Return the [x, y] coordinate for the center point of the cell that contains the specified text.  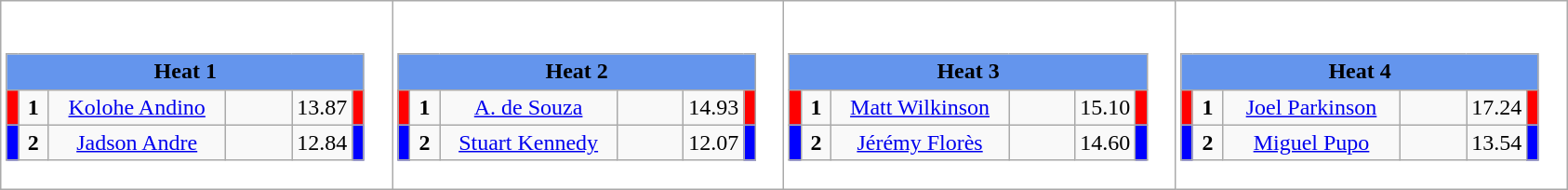
13.54 [1497, 142]
Miguel Pupo [1311, 142]
Stuart Kennedy [528, 142]
Heat 2 1 A. de Souza 14.93 2 Stuart Kennedy 12.07 [588, 95]
Heat 1 [185, 72]
Heat 1 1 Kolohe Andino 13.87 2 Jadson Andre 12.84 [197, 95]
14.60 [1105, 142]
12.84 [322, 142]
Heat 4 1 Joel Parkinson 17.24 2 Miguel Pupo 13.54 [1371, 95]
A. de Souza [528, 107]
12.07 [714, 142]
15.10 [1105, 107]
Joel Parkinson [1311, 107]
Heat 4 [1360, 72]
Heat 3 [968, 72]
Jérémy Florès [921, 142]
14.93 [714, 107]
Heat 2 [577, 72]
Matt Wilkinson [921, 107]
Jadson Andre [138, 142]
13.87 [322, 107]
Heat 3 1 Matt Wilkinson 15.10 2 Jérémy Florès 14.60 [980, 95]
Kolohe Andino [138, 107]
17.24 [1497, 107]
